Scan for the cell matching the given text and deliver its [x, y] coordinate at center. 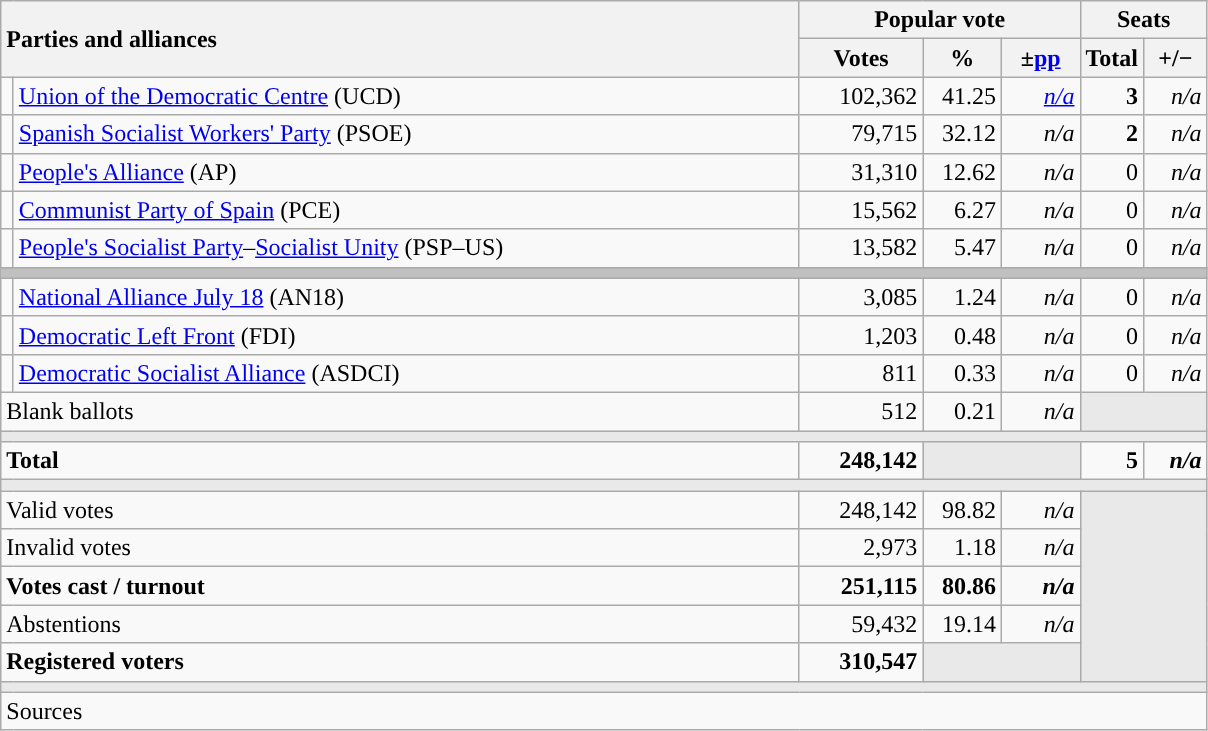
3 [1112, 96]
0.21 [962, 411]
15,562 [861, 210]
Votes [861, 58]
310,547 [861, 662]
31,310 [861, 172]
Blank ballots [400, 411]
0.48 [962, 335]
32.12 [962, 134]
Valid votes [400, 510]
% [962, 58]
People's Socialist Party–Socialist Unity (PSP–US) [406, 248]
102,362 [861, 96]
Democratic Socialist Alliance (ASDCI) [406, 373]
3,085 [861, 297]
Democratic Left Front (FDI) [406, 335]
80.86 [962, 586]
1.18 [962, 548]
Parties and alliances [400, 39]
79,715 [861, 134]
5 [1112, 461]
12.62 [962, 172]
1.24 [962, 297]
5.47 [962, 248]
National Alliance July 18 (AN18) [406, 297]
41.25 [962, 96]
±pp [1040, 58]
6.27 [962, 210]
Sources [604, 711]
1,203 [861, 335]
Seats [1144, 20]
59,432 [861, 624]
2,973 [861, 548]
Abstentions [400, 624]
Invalid votes [400, 548]
512 [861, 411]
Votes cast / turnout [400, 586]
Registered voters [400, 662]
Popular vote [940, 20]
+/− [1176, 58]
811 [861, 373]
98.82 [962, 510]
Communist Party of Spain (PCE) [406, 210]
2 [1112, 134]
People's Alliance (AP) [406, 172]
Spanish Socialist Workers' Party (PSOE) [406, 134]
0.33 [962, 373]
251,115 [861, 586]
13,582 [861, 248]
19.14 [962, 624]
Union of the Democratic Centre (UCD) [406, 96]
